Pinpoint the cell where the given text exists, returning its (x, y) midpoint coordinate. 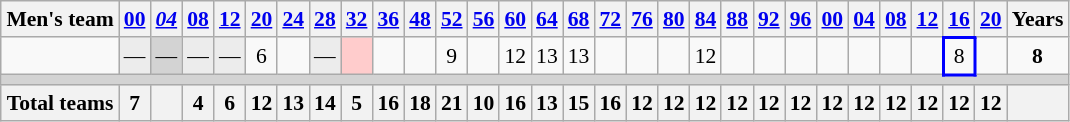
Years (1038, 19)
7 (135, 104)
Men's team (60, 19)
96 (801, 19)
84 (706, 19)
48 (420, 19)
21 (452, 104)
Total teams (60, 104)
64 (547, 19)
24 (293, 19)
76 (642, 19)
88 (737, 19)
80 (674, 19)
14 (325, 104)
15 (579, 104)
4 (198, 104)
60 (515, 19)
28 (325, 19)
72 (610, 19)
18 (420, 104)
5 (357, 104)
52 (452, 19)
10 (484, 104)
92 (769, 19)
56 (484, 19)
36 (388, 19)
9 (452, 56)
32 (357, 19)
68 (579, 19)
